Locate the cell with the specified text and output its [x, y] center coordinate. 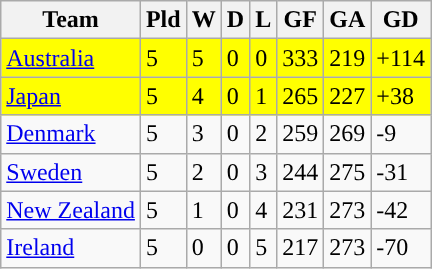
Sweden [71, 172]
244 [300, 172]
275 [348, 172]
D [235, 20]
GA [348, 20]
Pld [163, 20]
227 [348, 96]
Ireland [71, 248]
New Zealand [71, 210]
+114 [401, 58]
Australia [71, 58]
Denmark [71, 134]
269 [348, 134]
+38 [401, 96]
Team [71, 20]
-42 [401, 210]
265 [300, 96]
-9 [401, 134]
219 [348, 58]
L [264, 20]
333 [300, 58]
Japan [71, 96]
W [204, 20]
GF [300, 20]
GD [401, 20]
217 [300, 248]
231 [300, 210]
259 [300, 134]
-31 [401, 172]
-70 [401, 248]
